Locate the cell with the specified text and output its (x, y) center coordinate. 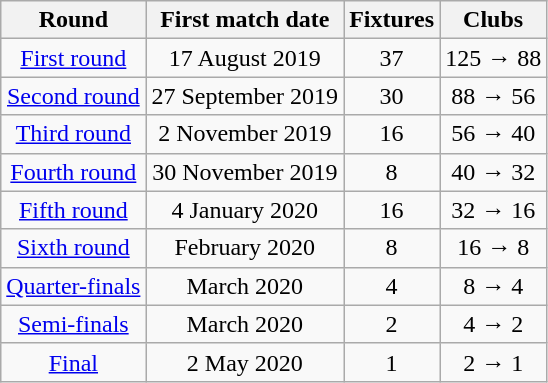
Quarter-finals (74, 286)
30 November 2019 (245, 172)
Final (74, 362)
17 August 2019 (245, 58)
First match date (245, 20)
32 → 16 (494, 210)
40 → 32 (494, 172)
2 (392, 324)
125 → 88 (494, 58)
88 → 56 (494, 96)
2 May 2020 (245, 362)
Sixth round (74, 248)
Third round (74, 134)
Clubs (494, 20)
Fixtures (392, 20)
Second round (74, 96)
16 → 8 (494, 248)
2 November 2019 (245, 134)
37 (392, 58)
1 (392, 362)
Round (74, 20)
2 → 1 (494, 362)
4 → 2 (494, 324)
8 → 4 (494, 286)
4 January 2020 (245, 210)
February 2020 (245, 248)
First round (74, 58)
27 September 2019 (245, 96)
Fourth round (74, 172)
Fifth round (74, 210)
56 → 40 (494, 134)
30 (392, 96)
Semi-finals (74, 324)
4 (392, 286)
